Scan for the cell matching the given text and deliver its [X, Y] coordinate at center. 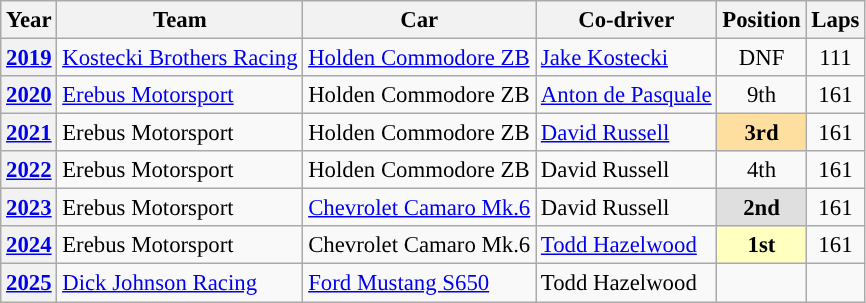
3rd [762, 133]
Car [420, 20]
Jake Kostecki [626, 58]
4th [762, 170]
1st [762, 245]
2021 [29, 133]
111 [836, 58]
2022 [29, 170]
Position [762, 20]
9th [762, 95]
Team [180, 20]
Kostecki Brothers Racing [180, 58]
2023 [29, 208]
Ford Mustang S650 [420, 283]
Year [29, 20]
Laps [836, 20]
2019 [29, 58]
2025 [29, 283]
Co-driver [626, 20]
Dick Johnson Racing [180, 283]
2024 [29, 245]
2nd [762, 208]
DNF [762, 58]
2020 [29, 95]
Anton de Pasquale [626, 95]
